Identify which cell holds the provided text, then report its (x, y) central coordinate. 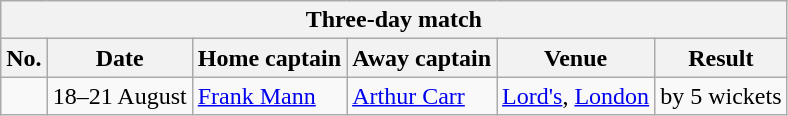
Frank Mann (269, 96)
by 5 wickets (721, 96)
Three-day match (394, 20)
Lord's, London (576, 96)
Away captain (422, 58)
Result (721, 58)
No. (24, 58)
Home captain (269, 58)
Arthur Carr (422, 96)
Date (120, 58)
18–21 August (120, 96)
Venue (576, 58)
